Pinpoint the cell where the given text exists, returning its (x, y) midpoint coordinate. 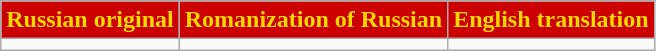
Romanization of Russian (313, 20)
Russian original (90, 20)
English translation (551, 20)
